Locate the cell with the specified text and output its (x, y) center coordinate. 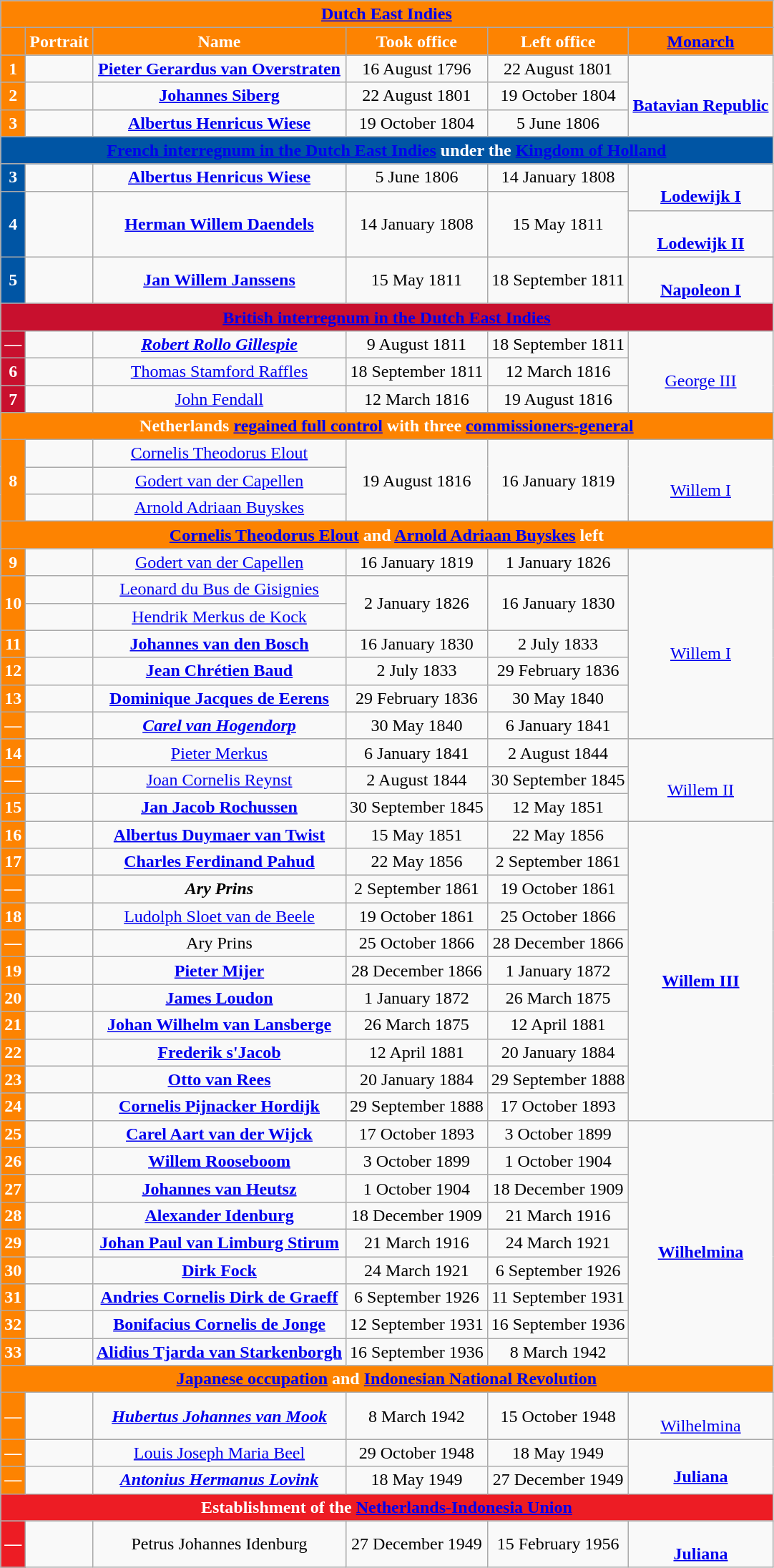
4 (13, 224)
Johannes van Heutsz (219, 1188)
22 (13, 1052)
12 May 1851 (558, 807)
George III (701, 371)
Johan Paul van Limburg Stirum (219, 1243)
Lodewijk I (701, 187)
Establishment of the Netherlands-Indonesia Union (386, 1507)
Jan Jacob Rochussen (219, 807)
John Fendall (219, 398)
Napoleon I (701, 280)
15 February 1956 (558, 1544)
16 (13, 835)
9 (13, 562)
Otto van Rees (219, 1079)
29 (13, 1243)
6 (13, 371)
Cornelis Pijnacker Hordijk (219, 1107)
10 (13, 603)
Took office (417, 41)
Willem III (701, 971)
1 January 1826 (558, 562)
Hubertus Johannes van Mook (219, 1416)
Charles Ferdinand Pahud (219, 862)
Frederik s'Jacob (219, 1052)
23 (13, 1079)
11 September 1931 (558, 1298)
Carel van Hogendorp (219, 725)
11 (13, 644)
Petrus Johannes Idenburg (219, 1544)
20 (13, 998)
29 October 1948 (417, 1453)
19 (13, 971)
Thomas Stamford Raffles (219, 371)
26 (13, 1161)
7 (13, 398)
French interregnum in the Dutch East Indies under the Kingdom of Holland (386, 150)
Dirk Fock (219, 1270)
17 (13, 862)
Leonard du Bus de Gisignies (219, 589)
Cornelis Theodorus Elout (219, 454)
Pieter Mijer (219, 971)
Carel Aart van der Wijck (219, 1134)
Ludolph Sloet van de Beele (219, 916)
Hendrik Merkus de Kock (219, 617)
16 August 1796 (417, 69)
James Loudon (219, 998)
15 October 1948 (558, 1416)
2 (13, 96)
33 (13, 1352)
Alexander Idenburg (219, 1215)
30 (13, 1270)
Monarch (701, 41)
Batavian Republic (701, 96)
British interregnum in the Dutch East Indies (386, 317)
Johannes Siberg (219, 96)
Arnold Adriaan Buyskes (219, 508)
Name (219, 41)
Herman Willem Daendels (219, 224)
Joan Cornelis Reynst (219, 780)
Lodewijk II (701, 233)
12 (13, 671)
Japanese occupation and Indonesian National Revolution (386, 1379)
18 (13, 916)
15 May 1851 (417, 835)
Pieter Gerardus van Overstraten (219, 69)
Willem II (701, 780)
Antonius Hermanus Lovink (219, 1480)
Jean Chrétien Baud (219, 671)
Cornelis Theodorus Elout and Arnold Adriaan Buyskes left (386, 535)
12 September 1931 (417, 1325)
Bonifacius Cornelis de Jonge (219, 1325)
Johannes van den Bosch (219, 644)
Dutch East Indies (386, 14)
Jan Willem Janssens (219, 280)
Left office (558, 41)
31 (13, 1298)
Robert Rollo Gillespie (219, 344)
8 (13, 481)
32 (13, 1325)
13 (13, 698)
14 (13, 753)
Pieter Merkus (219, 753)
9 August 1811 (417, 344)
Alidius Tjarda van Starkenborgh (219, 1352)
Albertus Duymaer van Twist (219, 835)
28 (13, 1215)
1 (13, 69)
Louis Joseph Maria Beel (219, 1453)
21 (13, 1025)
Dominique Jacques de Eerens (219, 698)
24 (13, 1107)
Andries Cornelis Dirk de Graeff (219, 1298)
15 (13, 807)
Johan Wilhelm van Lansberge (219, 1025)
5 (13, 280)
Portrait (59, 41)
Willem Rooseboom (219, 1161)
25 (13, 1134)
27 (13, 1188)
2 January 1826 (417, 603)
Netherlands regained full control with three commissioners-general (386, 426)
